Pinpoint the cell where the given text exists, returning its (x, y) midpoint coordinate. 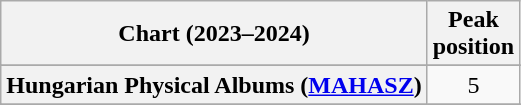
Peakposition (473, 34)
5 (473, 85)
Hungarian Physical Albums (MAHASZ) (214, 85)
Chart (2023–2024) (214, 34)
